Pinpoint the cell where the given text exists, returning its (X, Y) midpoint coordinate. 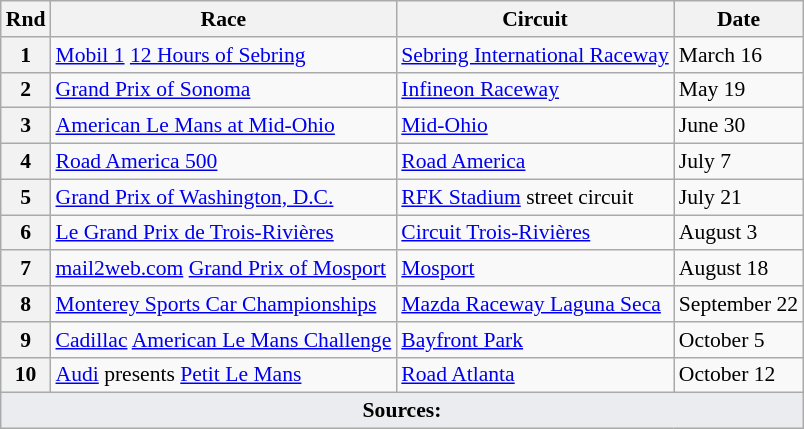
Le Grand Prix de Trois-Rivières (223, 233)
8 (26, 304)
2 (26, 90)
Road Atlanta (534, 375)
5 (26, 197)
June 30 (738, 126)
Road America 500 (223, 162)
Grand Prix of Washington, D.C. (223, 197)
mail2web.com Grand Prix of Mosport (223, 269)
4 (26, 162)
Cadillac American Le Mans Challenge (223, 340)
May 19 (738, 90)
August 18 (738, 269)
March 16 (738, 55)
American Le Mans at Mid-Ohio (223, 126)
6 (26, 233)
RFK Stadium street circuit (534, 197)
Mobil 1 12 Hours of Sebring (223, 55)
Grand Prix of Sonoma (223, 90)
October 5 (738, 340)
Mazda Raceway Laguna Seca (534, 304)
Audi presents Petit Le Mans (223, 375)
September 22 (738, 304)
Circuit Trois-Rivières (534, 233)
Road America (534, 162)
Sebring International Raceway (534, 55)
3 (26, 126)
Infineon Raceway (534, 90)
7 (26, 269)
July 21 (738, 197)
August 3 (738, 233)
10 (26, 375)
October 12 (738, 375)
1 (26, 55)
Bayfront Park (534, 340)
Sources: (402, 411)
Race (223, 19)
Rnd (26, 19)
Mid-Ohio (534, 126)
9 (26, 340)
Monterey Sports Car Championships (223, 304)
Mosport (534, 269)
July 7 (738, 162)
Circuit (534, 19)
Date (738, 19)
